Locate the cell with the specified text and output its [X, Y] center coordinate. 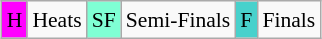
H [15, 20]
Heats [56, 20]
F [246, 20]
Finals [288, 20]
Semi-Finals [178, 20]
SF [104, 20]
